Extract the [X, Y] coordinate from the center of the cell holding the provided text.  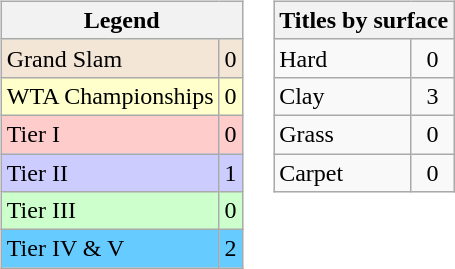
Tier IV & V [110, 249]
Grass [343, 134]
WTA Championships [110, 96]
Titles by surface [364, 20]
Legend [122, 20]
Grand Slam [110, 58]
2 [230, 249]
Carpet [343, 173]
1 [230, 173]
Hard [343, 58]
Tier III [110, 211]
Clay [343, 96]
Tier II [110, 173]
Tier I [110, 134]
3 [432, 96]
